Locate the cell with the specified text and output its (x, y) center coordinate. 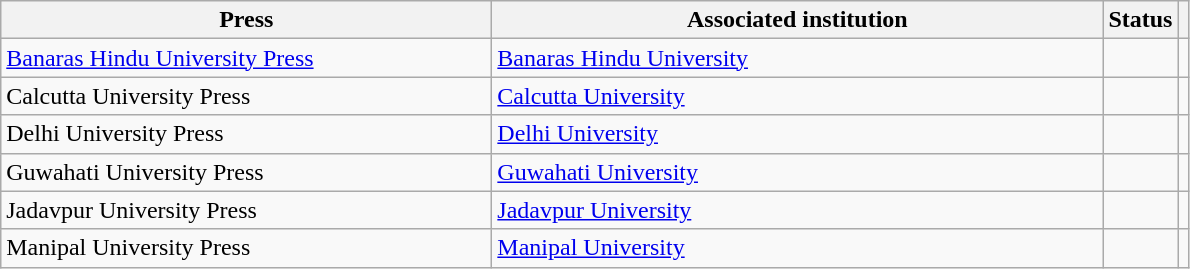
Calcutta University (798, 96)
Banaras Hindu University Press (246, 58)
Guwahati University (798, 172)
Jadavpur University Press (246, 210)
Associated institution (798, 20)
Manipal University Press (246, 248)
Delhi University Press (246, 134)
Press (246, 20)
Manipal University (798, 248)
Banaras Hindu University (798, 58)
Jadavpur University (798, 210)
Guwahati University Press (246, 172)
Calcutta University Press (246, 96)
Status (1140, 20)
Delhi University (798, 134)
